Scan for the cell matching the given text and deliver its [X, Y] coordinate at center. 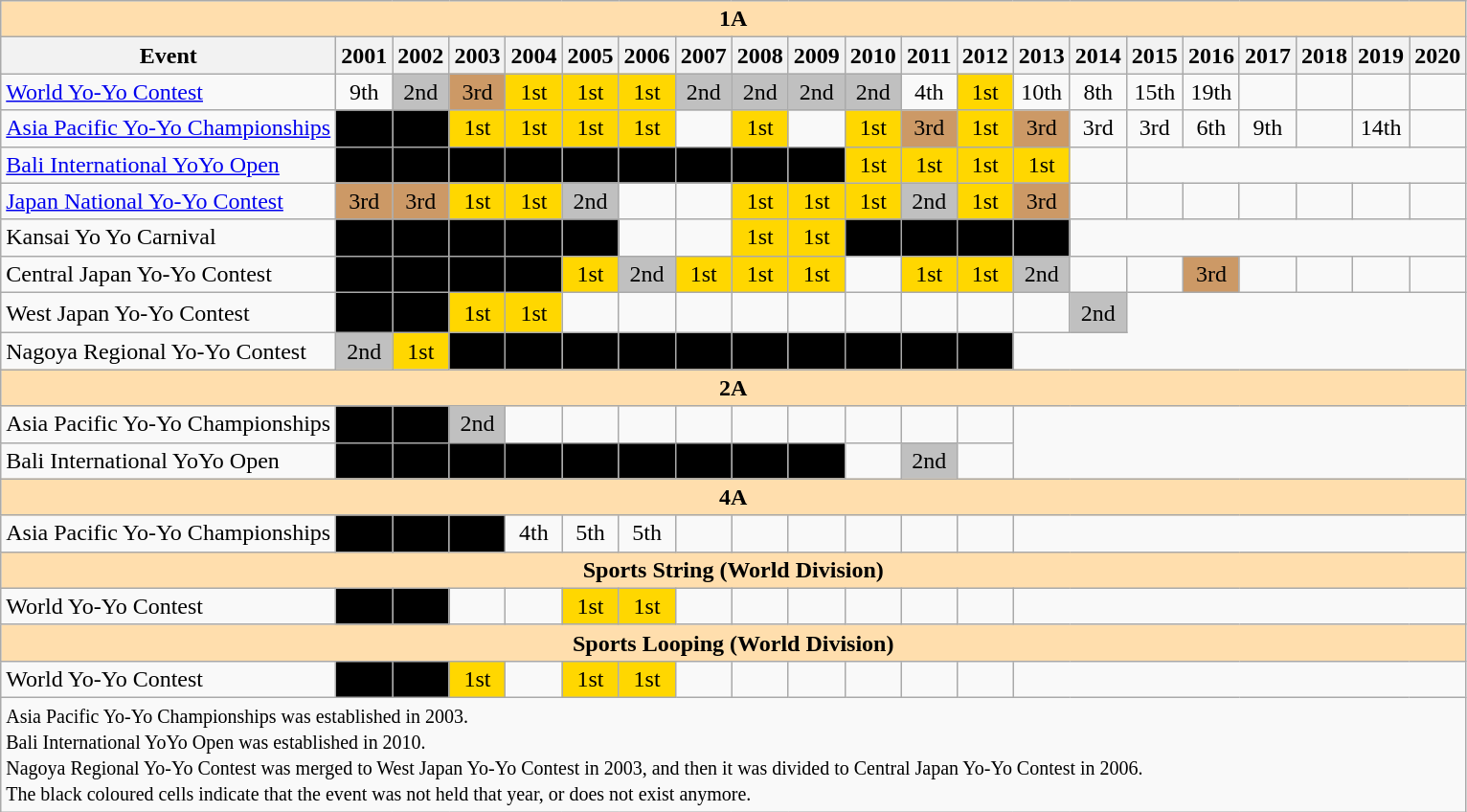
2005 [590, 56]
4A [733, 497]
2010 [873, 56]
15th [1155, 92]
8th [1097, 92]
Japan National Yo-Yo Contest [169, 201]
2019 [1381, 56]
2020 [1438, 56]
2013 [1042, 56]
2011 [929, 56]
West Japan Yo-Yo Contest [169, 312]
6th [1210, 128]
2004 [534, 56]
2007 [703, 56]
Sports String (World Division) [733, 570]
Event [169, 56]
19th [1210, 92]
2018 [1323, 56]
Central Japan Yo-Yo Contest [169, 274]
2009 [816, 56]
2012 [984, 56]
2017 [1268, 56]
2016 [1210, 56]
2014 [1097, 56]
10th [1042, 92]
Kansai Yo Yo Carnival [169, 237]
2015 [1155, 56]
14th [1381, 128]
2006 [647, 56]
Nagoya Regional Yo-Yo Contest [169, 351]
2001 [364, 56]
Sports Looping (World Division) [733, 643]
1A [733, 19]
2008 [760, 56]
2A [733, 388]
2002 [421, 56]
2003 [477, 56]
